Search for the cell housing the specified text and yield its (x, y) center coordinate. 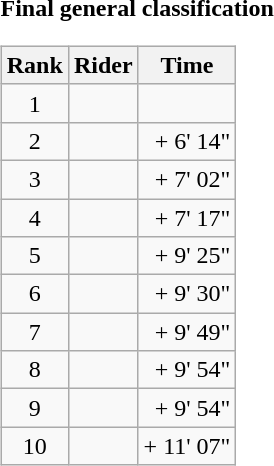
8 (34, 370)
+ 7' 17" (187, 217)
5 (34, 256)
Rank (34, 65)
7 (34, 332)
3 (34, 179)
Time (187, 65)
Rider (103, 65)
+ 9' 49" (187, 332)
9 (34, 408)
+ 11' 07" (187, 446)
+ 7' 02" (187, 179)
+ 9' 30" (187, 294)
6 (34, 294)
+ 9' 25" (187, 256)
2 (34, 141)
+ 6' 14" (187, 141)
1 (34, 103)
4 (34, 217)
10 (34, 446)
